Scan for the cell matching the given text and deliver its (x, y) coordinate at center. 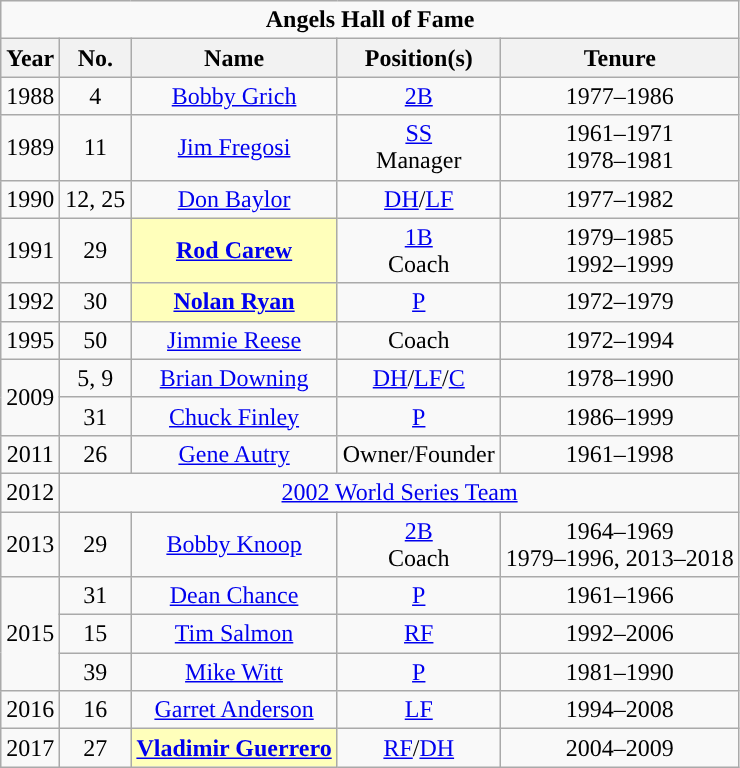
2BCoach (418, 544)
1992–2006 (620, 634)
1978–1990 (620, 378)
1961–1966 (620, 596)
15 (96, 634)
1995 (30, 340)
1BCoach (418, 250)
Bobby Knoop (234, 544)
2017 (30, 748)
2009 (30, 397)
26 (96, 454)
1994–2008 (620, 710)
Mike Witt (234, 672)
2012 (30, 492)
Don Baylor (234, 199)
Coach (418, 340)
Owner/Founder (418, 454)
1989 (30, 148)
11 (96, 148)
Nolan Ryan (234, 302)
5, 9 (96, 378)
2002 World Series Team (400, 492)
Rod Carew (234, 250)
2011 (30, 454)
2013 (30, 544)
30 (96, 302)
Angels Hall of Fame (370, 20)
2004–2009 (620, 748)
12, 25 (96, 199)
DH/LF (418, 199)
1981–1990 (620, 672)
Garret Anderson (234, 710)
SSManager (418, 148)
27 (96, 748)
1972–1994 (620, 340)
1977–1986 (620, 96)
Jim Fregosi (234, 148)
1961–1998 (620, 454)
39 (96, 672)
Year (30, 58)
50 (96, 340)
Position(s) (418, 58)
Vladimir Guerrero (234, 748)
No. (96, 58)
RF (418, 634)
4 (96, 96)
RF/DH (418, 748)
1979–19851992–1999 (620, 250)
1992 (30, 302)
Chuck Finley (234, 416)
1990 (30, 199)
LF (418, 710)
1964–19691979–1996, 2013–2018 (620, 544)
2B (418, 96)
Tenure (620, 58)
Name (234, 58)
1991 (30, 250)
2016 (30, 710)
Tim Salmon (234, 634)
Jimmie Reese (234, 340)
1961–19711978–1981 (620, 148)
Brian Downing (234, 378)
Gene Autry (234, 454)
Bobby Grich (234, 96)
1988 (30, 96)
1977–1982 (620, 199)
DH/LF/C (418, 378)
1986–1999 (620, 416)
1972–1979 (620, 302)
Dean Chance (234, 596)
2015 (30, 634)
16 (96, 710)
